Search for the cell housing the specified text and yield its [X, Y] center coordinate. 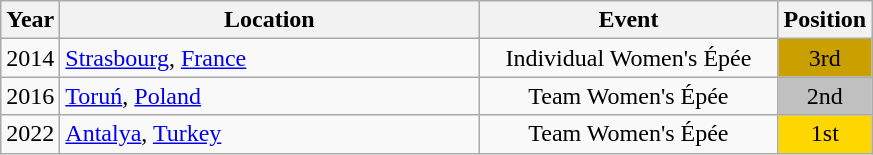
1st [825, 134]
Year [30, 20]
2022 [30, 134]
Position [825, 20]
3rd [825, 58]
Antalya, Turkey [270, 134]
Event [628, 20]
Individual Women's Épée [628, 58]
2nd [825, 96]
2016 [30, 96]
Strasbourg, France [270, 58]
2014 [30, 58]
Toruń, Poland [270, 96]
Location [270, 20]
